Detect which cell encompasses the target text, then output its [x, y] center coordinate. 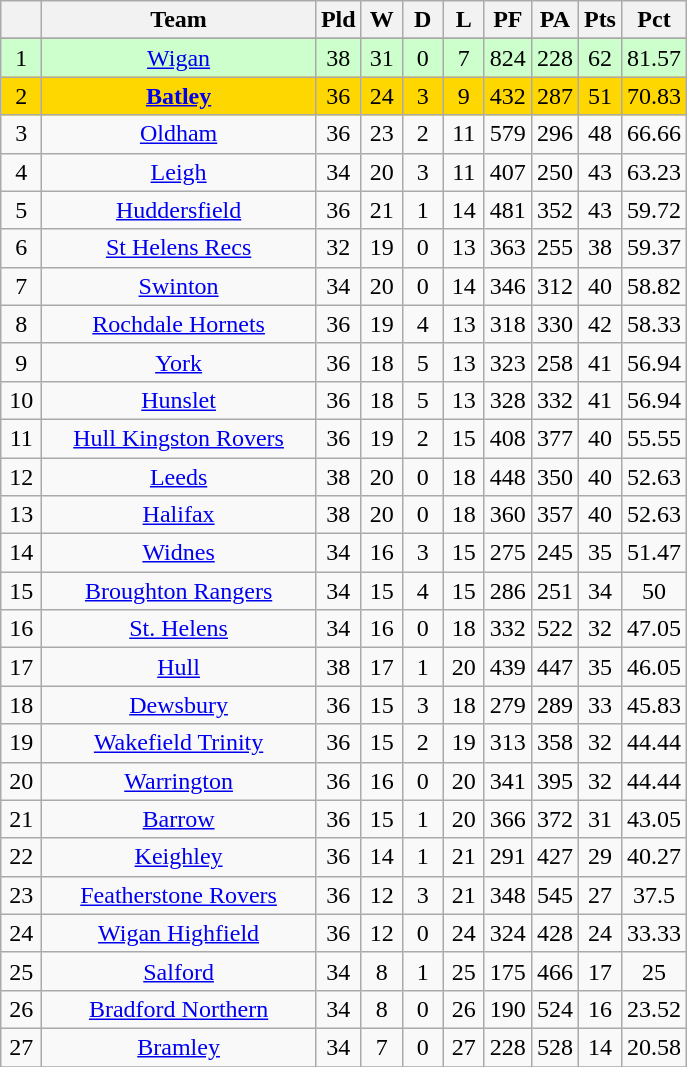
81.57 [654, 58]
545 [554, 895]
377 [554, 438]
66.66 [654, 134]
Leeds [179, 477]
Team [179, 20]
29 [600, 857]
Pld [338, 20]
33.33 [654, 933]
346 [508, 286]
448 [508, 477]
258 [554, 362]
Leigh [179, 172]
279 [508, 705]
522 [554, 629]
6 [22, 248]
296 [554, 134]
55.55 [654, 438]
313 [508, 743]
Broughton Rangers [179, 591]
350 [554, 477]
33 [600, 705]
59.72 [654, 210]
50 [654, 591]
Barrow [179, 819]
42 [600, 324]
358 [554, 743]
22 [22, 857]
Salford [179, 971]
Wigan [179, 58]
20.58 [654, 1047]
Swinton [179, 286]
372 [554, 819]
250 [554, 172]
447 [554, 667]
287 [554, 96]
York [179, 362]
D [422, 20]
408 [508, 438]
824 [508, 58]
528 [554, 1047]
341 [508, 781]
Oldham [179, 134]
51.47 [654, 553]
427 [554, 857]
407 [508, 172]
466 [554, 971]
432 [508, 96]
363 [508, 248]
48 [600, 134]
58.33 [654, 324]
L [464, 20]
324 [508, 933]
481 [508, 210]
312 [554, 286]
245 [554, 553]
Bradford Northern [179, 1009]
Bramley [179, 1047]
Hull Kingston Rovers [179, 438]
439 [508, 667]
318 [508, 324]
330 [554, 324]
PF [508, 20]
63.23 [654, 172]
40.27 [654, 857]
Widnes [179, 553]
357 [554, 515]
348 [508, 895]
Hunslet [179, 400]
Pct [654, 20]
58.82 [654, 286]
47.05 [654, 629]
428 [554, 933]
323 [508, 362]
352 [554, 210]
62 [600, 58]
45.83 [654, 705]
Pts [600, 20]
Huddersfield [179, 210]
175 [508, 971]
289 [554, 705]
Warrington [179, 781]
Keighley [179, 857]
Featherstone Rovers [179, 895]
366 [508, 819]
St Helens Recs [179, 248]
70.83 [654, 96]
W [382, 20]
251 [554, 591]
10 [22, 400]
328 [508, 400]
190 [508, 1009]
579 [508, 134]
395 [554, 781]
255 [554, 248]
275 [508, 553]
524 [554, 1009]
291 [508, 857]
59.37 [654, 248]
51 [600, 96]
PA [554, 20]
Wigan Highfield [179, 933]
46.05 [654, 667]
23.52 [654, 1009]
St. Helens [179, 629]
Halifax [179, 515]
Hull [179, 667]
360 [508, 515]
Dewsbury [179, 705]
286 [508, 591]
Wakefield Trinity [179, 743]
43.05 [654, 819]
37.5 [654, 895]
Rochdale Hornets [179, 324]
Batley [179, 96]
